Output the [x, y] coordinate of the center of the cell containing the given text.  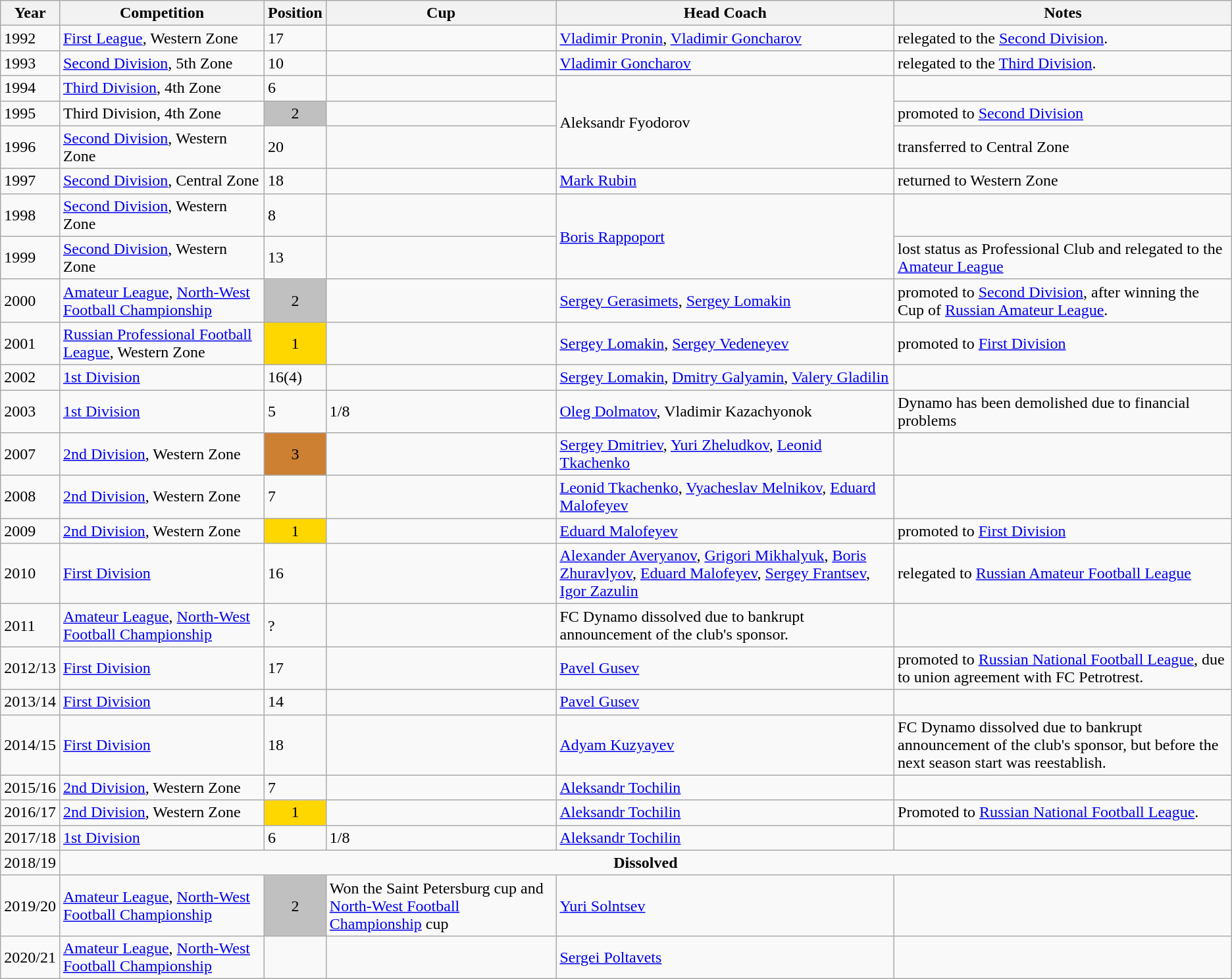
promoted to Second Division, after winning the Cup of Russian Amateur League. [1064, 300]
Promoted to Russian National Football League. [1064, 813]
2000 [30, 300]
returned to Western Zone [1064, 181]
2012/13 [30, 668]
16 [295, 574]
1994 [30, 88]
Aleksandr Fyodorov [725, 122]
1997 [30, 181]
10 [295, 63]
Russian Professional Football League, Western Zone [162, 343]
2008 [30, 497]
Won the Saint Petersburg cup and North-West Football Championship cup [441, 905]
1998 [30, 214]
2018/19 [30, 863]
lost status as Professional Club and relegated to the Amateur League [1064, 258]
8 [295, 214]
Notes [1064, 13]
Second Division, Central Zone [162, 181]
Competition [162, 13]
1996 [30, 147]
promoted to Russian National Football League, due to union agreement with FC Petrotrest. [1064, 668]
transferred to Central Zone [1064, 147]
Dissolved [645, 863]
relegated to the Third Division. [1064, 63]
Yuri Solntsev [725, 905]
2017/18 [30, 838]
3 [295, 454]
relegated to the Second Division. [1064, 38]
1995 [30, 113]
20 [295, 147]
Second Division, 5th Zone [162, 63]
2009 [30, 531]
16(4) [295, 377]
relegated to Russian Amateur Football League [1064, 574]
Vladimir Pronin, Vladimir Goncharov [725, 38]
promoted to Second Division [1064, 113]
Sergei Poltavets [725, 957]
2013/14 [30, 702]
1992 [30, 38]
2016/17 [30, 813]
FC Dynamo dissolved due to bankrupt announcement of the club's sponsor. [725, 625]
2011 [30, 625]
Eduard Malofeyev [725, 531]
2015/16 [30, 788]
2010 [30, 574]
Cup [441, 13]
Adyam Kuzyayev [725, 745]
1993 [30, 63]
Sergey Lomakin, Dmitry Galyamin, Valery Gladilin [725, 377]
Vladimir Goncharov [725, 63]
Leonid Tkachenko, Vyacheslav Melnikov, Eduard Malofeyev [725, 497]
Sergey Lomakin, Sergey Vedeneyev [725, 343]
2001 [30, 343]
2019/20 [30, 905]
Dynamo has been demolished due to financial problems [1064, 411]
? [295, 625]
Mark Rubin [725, 181]
First League, Western Zone [162, 38]
14 [295, 702]
Sergey Dmitriev, Yuri Zheludkov, Leonid Tkachenko [725, 454]
1999 [30, 258]
2002 [30, 377]
2003 [30, 411]
13 [295, 258]
Sergey Gerasimets, Sergey Lomakin [725, 300]
Boris Rappoport [725, 236]
FC Dynamo dissolved due to bankrupt announcement of the club's sponsor, but before the next season start was reestablish. [1064, 745]
2007 [30, 454]
5 [295, 411]
2020/21 [30, 957]
2014/15 [30, 745]
Alexander Averyanov, Grigori Mikhalyuk, Boris Zhuravlyov, Eduard Malofeyev, Sergey Frantsev, Igor Zazulin [725, 574]
Year [30, 13]
Head Coach [725, 13]
Oleg Dolmatov, Vladimir Kazachyonok [725, 411]
Position [295, 13]
